Output the [x, y] coordinate of the center of the cell containing the given text.  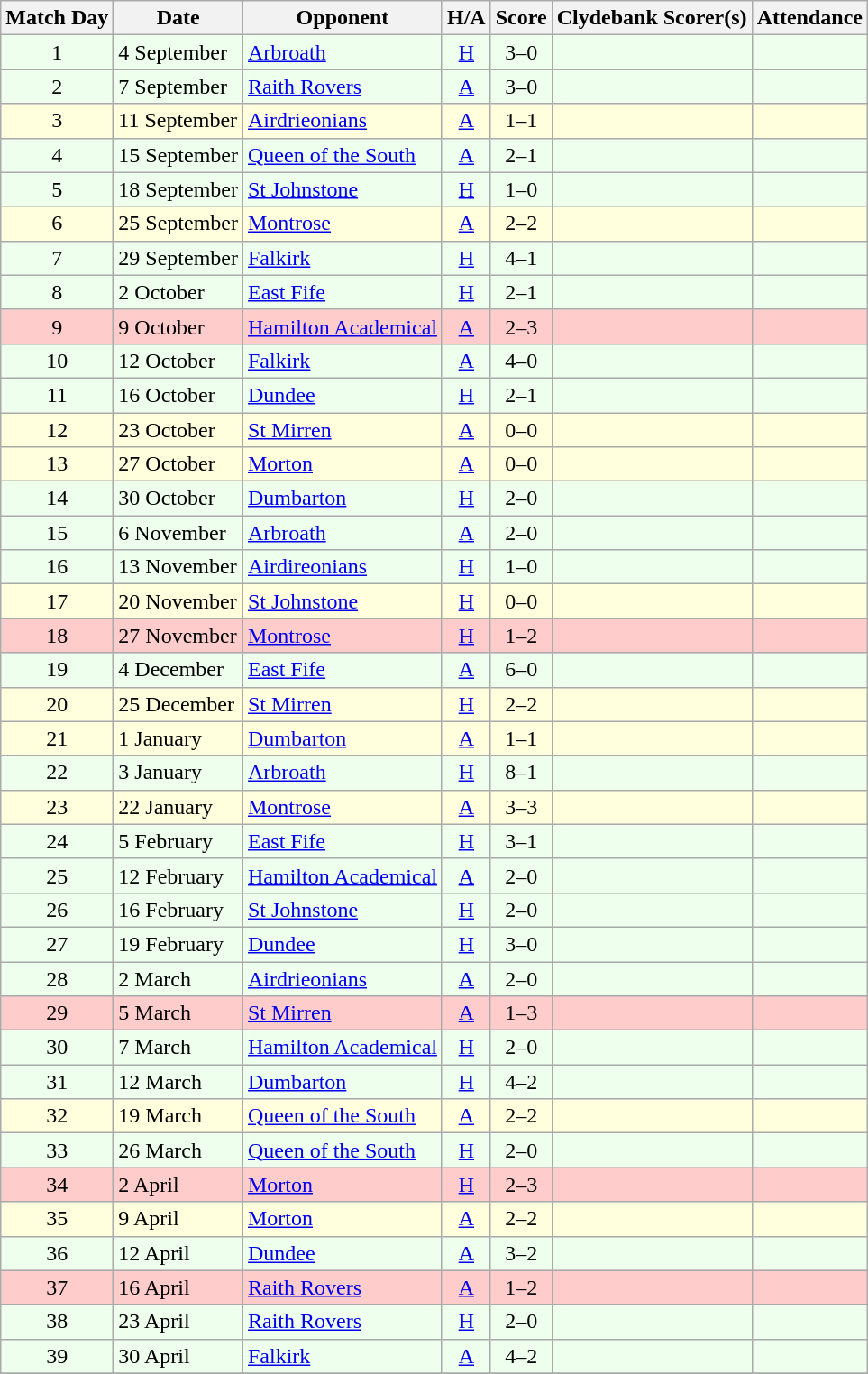
26 March [178, 1150]
21 [58, 738]
1–3 [521, 1013]
16 [58, 567]
4 December [178, 670]
2 March [178, 978]
6 November [178, 533]
27 [58, 944]
4 September [178, 52]
1 [58, 52]
30 October [178, 499]
31 [58, 1082]
3 January [178, 773]
8–1 [521, 773]
14 [58, 499]
20 November [178, 601]
23 [58, 807]
6 [58, 224]
35 [58, 1219]
25 September [178, 224]
28 [58, 978]
11 September [178, 121]
12 April [178, 1253]
4 [58, 155]
25 December [178, 704]
9 April [178, 1219]
9 [58, 326]
27 October [178, 464]
7 [58, 258]
18 September [178, 189]
5 February [178, 841]
2 October [178, 292]
11 [58, 395]
7 September [178, 87]
Attendance [809, 18]
33 [58, 1150]
29 September [178, 258]
18 [58, 636]
16 October [178, 395]
3 [58, 121]
22 [58, 773]
5 [58, 189]
16 February [178, 910]
4–1 [521, 258]
2 April [178, 1185]
5 March [178, 1013]
20 [58, 704]
30 April [178, 1356]
Date [178, 18]
37 [58, 1287]
15 [58, 533]
2 [58, 87]
7 March [178, 1048]
4–0 [521, 361]
3–3 [521, 807]
39 [58, 1356]
3–2 [521, 1253]
9 October [178, 326]
27 November [178, 636]
19 [58, 670]
10 [58, 361]
34 [58, 1185]
Clydebank Scorer(s) [652, 18]
1 January [178, 738]
17 [58, 601]
19 March [178, 1116]
15 September [178, 155]
12 October [178, 361]
Opponent [343, 18]
24 [58, 841]
26 [58, 910]
23 April [178, 1322]
25 [58, 875]
38 [58, 1322]
12 February [178, 875]
Airdireonians [343, 567]
12 [58, 430]
Score [521, 18]
6–0 [521, 670]
3–1 [521, 841]
Match Day [58, 18]
36 [58, 1253]
8 [58, 292]
19 February [178, 944]
32 [58, 1116]
16 April [178, 1287]
23 October [178, 430]
29 [58, 1013]
H/A [466, 18]
12 March [178, 1082]
13 November [178, 567]
22 January [178, 807]
30 [58, 1048]
13 [58, 464]
